Return the (x, y) coordinate for the center point of the cell that contains the specified text.  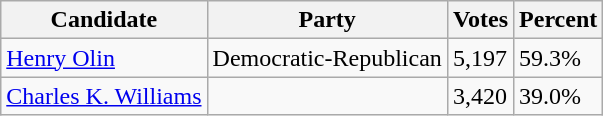
3,420 (480, 96)
Percent (558, 20)
Democratic-Republican (327, 58)
5,197 (480, 58)
Henry Olin (104, 58)
Charles K. Williams (104, 96)
Votes (480, 20)
59.3% (558, 58)
39.0% (558, 96)
Candidate (104, 20)
Party (327, 20)
